Return [x, y] of the center of cell containing provided text 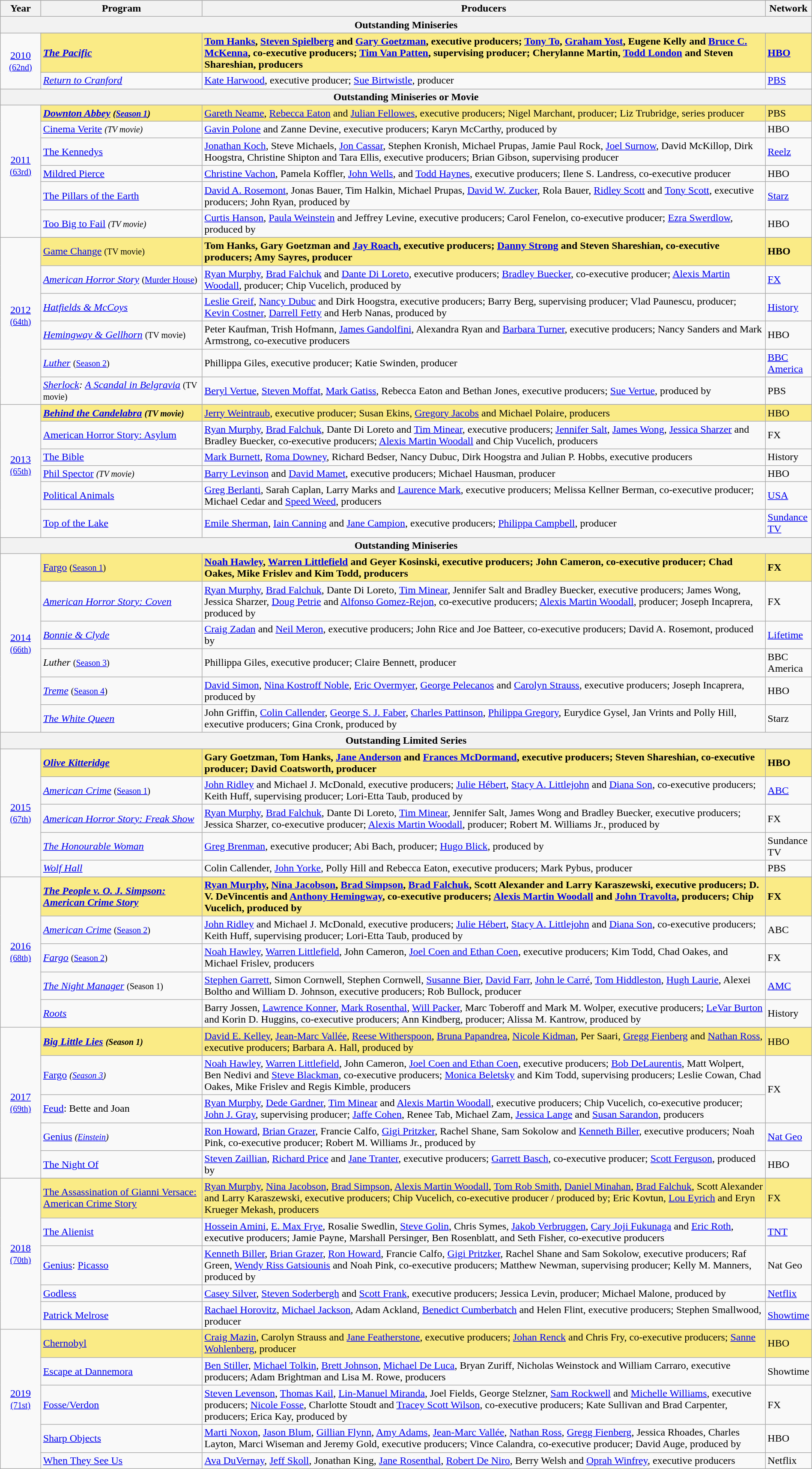
Outstanding Miniseries or Movie [406, 97]
Game Change (TV movie) [122, 251]
Mark Burnett, Roma Downey, Richard Bedser, Nancy Dubuc, Dirk Hoogstra and Julian P. Hobbs, executive producers [484, 457]
David Simon, Nina Kostroff Noble, Eric Overmyer, George Pelecanos and Carolyn Strauss, executive producers; Joseph Incaprera, produced by [484, 691]
2019(71st) [21, 1399]
The Night Of [122, 1164]
The Kennedys [122, 152]
Downton Abbey (Season 1) [122, 113]
Too Big to Fail (TV movie) [122, 224]
Mildred Pierce [122, 174]
American Horror Story: Coven [122, 601]
Fargo (Season 2) [122, 958]
2014(66th) [21, 643]
Feud: Bette and Joan [122, 1109]
Lifetime [788, 635]
Sharp Objects [122, 1439]
AMC [788, 985]
Political Animals [122, 495]
2017(69th) [21, 1103]
Hatfields & McCoys [122, 308]
American Crime (Season 2) [122, 930]
Curtis Hanson, Paula Weinstein and Jeffrey Levine, executive producers; Carol Fenelon, co-executive producer; Ezra Swerdlow, produced by [484, 224]
Rachael Horovitz, Michael Jackson, Adam Ackland, Benedict Cumberbatch and Helen Flint, executive producers; Stephen Smallwood, producer [484, 1315]
Fosse/Verdon [122, 1405]
The Assassination of Gianni Versace: American Crime Story [122, 1198]
Big Little Lies (Season 1) [122, 1041]
The Alienist [122, 1232]
Network [788, 9]
Luther (Season 2) [122, 363]
The Honourable Woman [122, 847]
American Crime (Season 1) [122, 791]
Phillippa Giles, executive producer; Claire Bennett, producer [484, 662]
Tom Hanks, Gary Goetzman and Jay Roach, executive producers; Danny Strong and Steven Shareshian, co-executive producers; Amy Sayres, producer [484, 251]
2010(62nd) [21, 61]
Bonnie & Clyde [122, 635]
Olive Kitteridge [122, 763]
Producers [484, 9]
The Pacific [122, 53]
Luther (Season 3) [122, 662]
Godless [122, 1293]
Emile Sherman, Iain Canning and Jane Campion, executive producers; Philippa Campbell, producer [484, 524]
Roots [122, 1014]
Beryl Vertue, Steven Moffat, Mark Gatiss, Rebecca Eaton and Bethan Jones, executive producers; Sue Vertue, produced by [484, 391]
Noah Hawley, Warren Littlefield, John Cameron, Joel Coen and Ethan Coen, executive producers; Kim Todd, Chad Oakes, and Michael Frislev, producers [484, 958]
The People v. O. J. Simpson: American Crime Story [122, 896]
2012(64th) [21, 321]
2013(65th) [21, 471]
Gareth Neame, Rebecca Eaton and Julian Fellowes, executive producers; Nigel Marchant, producer; Liz Trubridge, series producer [484, 113]
Escape at Dannemora [122, 1371]
Chernobyl [122, 1343]
2016(68th) [21, 952]
The Bible [122, 457]
Colin Callender, John Yorke, Polly Hill and Rebecca Eaton, executive producers; Mark Pybus, producer [484, 868]
Behind the Candelabra (TV movie) [122, 413]
The Night Manager (Season 1) [122, 985]
Steven Zaillian, Richard Price and Jane Tranter, executive producers; Garrett Basch, co-executive producer; Scott Ferguson, produced by [484, 1164]
Treme (Season 4) [122, 691]
Cinema Verite (TV movie) [122, 129]
2018(70th) [21, 1254]
The Pillars of the Earth [122, 195]
When They See Us [122, 1460]
Craig Zadan and Neil Meron, executive producers; John Rice and Joe Batteer, co-executive producers; David A. Rosemont, produced by [484, 635]
Genius (Einstein) [122, 1136]
Patrick Melrose [122, 1315]
Gavin Polone and Zanne Devine, executive producers; Karyn McCarthy, produced by [484, 129]
Jerry Weintraub, executive producer; Susan Ekins, Gregory Jacobs and Michael Polaire, producers [484, 413]
TNT [788, 1232]
2015(67th) [21, 813]
Fargo (Season 3) [122, 1075]
Ava DuVernay, Jeff Skoll, Jonathan King, Jane Rosenthal, Robert De Niro, Berry Welsh and Oprah Winfrey, executive producers [484, 1460]
Sherlock: A Scandal in Belgravia (TV movie) [122, 391]
Hemingway & Gellhorn (TV movie) [122, 335]
Greg Brenman, executive producer; Abi Bach, producer; Hugo Blick, produced by [484, 847]
Casey Silver, Steven Soderbergh and Scott Frank, executive producers; Jessica Levin, producer; Michael Malone, produced by [484, 1293]
Kate Harwood, executive producer; Sue Birtwistle, producer [484, 81]
Phil Spector (TV movie) [122, 473]
Outstanding Limited Series [406, 741]
Return to Cranford [122, 81]
Program [122, 9]
American Horror Story: Freak Show [122, 818]
Barry Levinson and David Mamet, executive producers; Michael Hausman, producer [484, 473]
American Horror Story (Murder House) [122, 279]
Fargo (Season 1) [122, 567]
Genius: Picasso [122, 1266]
2011(63rd) [21, 171]
Phillippa Giles, executive producer; Katie Swinden, producer [484, 363]
Year [21, 9]
American Horror Story: Asylum [122, 435]
Christine Vachon, Pamela Koffler, John Wells, and Todd Haynes, executive producers; Ilene S. Landress, co-executive producer [484, 174]
The White Queen [122, 719]
Wolf Hall [122, 868]
Reelz [788, 152]
USA [788, 495]
Top of the Lake [122, 524]
